Locate the cell with the specified text and output its [x, y] center coordinate. 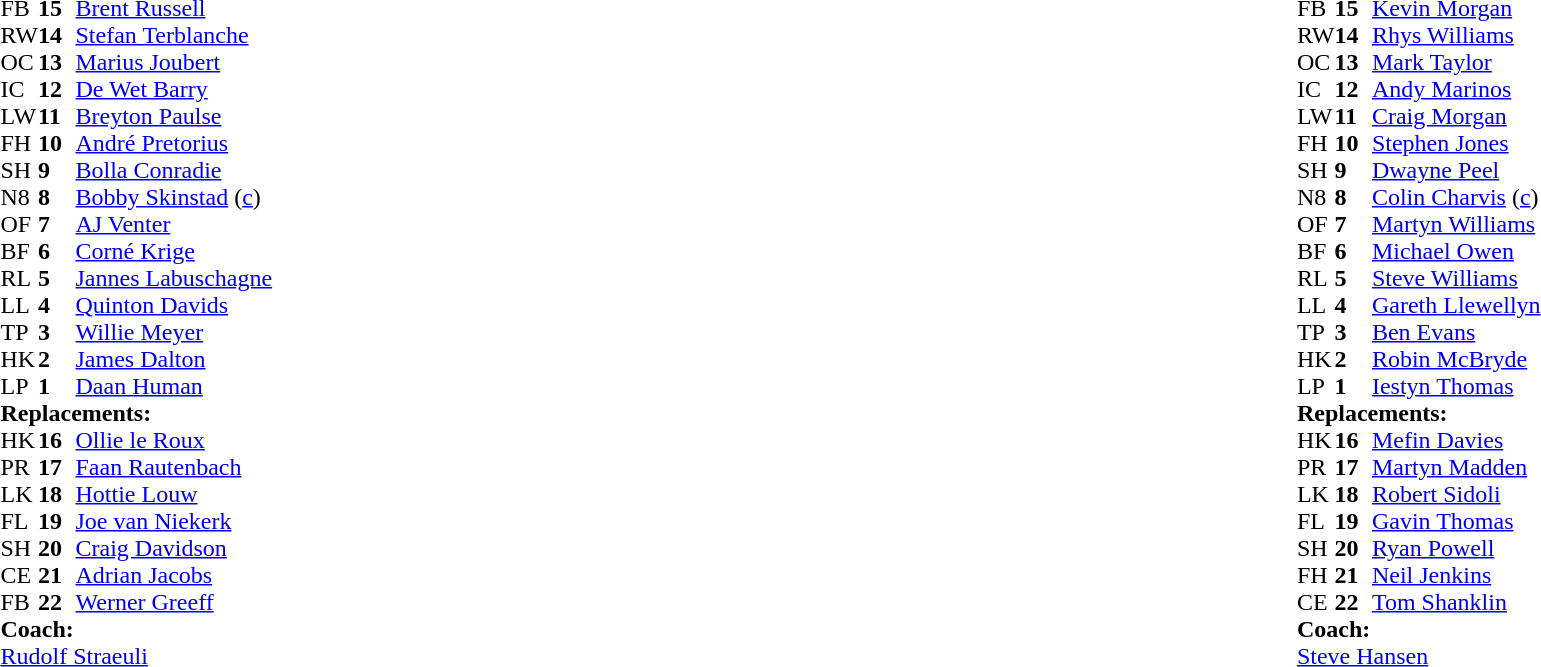
Robin McBryde [1456, 360]
Werner Greeff [174, 602]
Bolla Conradie [174, 170]
Gavin Thomas [1456, 522]
Iestyn Thomas [1456, 386]
Gareth Llewellyn [1456, 306]
Dwayne Peel [1456, 170]
Andy Marinos [1456, 90]
Daan Human [174, 386]
Quinton Davids [174, 306]
Mark Taylor [1456, 62]
AJ Venter [174, 224]
Faan Rautenbach [174, 468]
Martyn Madden [1456, 468]
Ollie le Roux [174, 440]
Robert Sidoli [1456, 494]
Neil Jenkins [1456, 576]
Hottie Louw [174, 494]
Bobby Skinstad (c) [174, 198]
Adrian Jacobs [174, 576]
Martyn Williams [1456, 224]
Rhys Williams [1456, 36]
Tom Shanklin [1456, 602]
Craig Davidson [174, 548]
Colin Charvis (c) [1456, 198]
Jannes Labuschagne [174, 278]
De Wet Barry [174, 90]
Corné Krige [174, 252]
André Pretorius [174, 144]
Joe van Niekerk [174, 522]
Stephen Jones [1456, 144]
FB [19, 602]
James Dalton [174, 360]
Breyton Paulse [174, 116]
Ryan Powell [1456, 548]
Ben Evans [1456, 332]
Mefin Davies [1456, 440]
Stefan Terblanche [174, 36]
Craig Morgan [1456, 116]
Marius Joubert [174, 62]
Willie Meyer [174, 332]
Michael Owen [1456, 252]
Steve Williams [1456, 278]
